Determine the (x, y) coordinate at the center of the cell enclosing the given text.  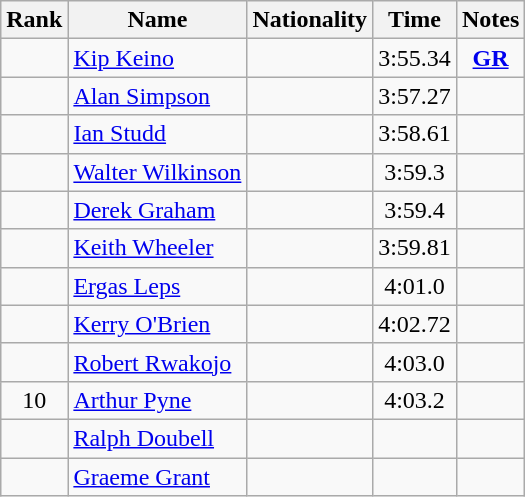
10 (34, 400)
4:03.2 (415, 400)
Nationality (310, 20)
4:01.0 (415, 286)
3:58.61 (415, 134)
Derek Graham (158, 210)
Kerry O'Brien (158, 324)
Ian Studd (158, 134)
Robert Rwakojo (158, 362)
Keith Wheeler (158, 248)
Kip Keino (158, 58)
3:59.4 (415, 210)
Alan Simpson (158, 96)
Time (415, 20)
Arthur Pyne (158, 400)
Rank (34, 20)
4:02.72 (415, 324)
Ergas Leps (158, 286)
Notes (490, 20)
3:55.34 (415, 58)
Ralph Doubell (158, 438)
Walter Wilkinson (158, 172)
4:03.0 (415, 362)
Graeme Grant (158, 477)
3:59.81 (415, 248)
3:59.3 (415, 172)
Name (158, 20)
GR (490, 58)
3:57.27 (415, 96)
